Capture the cell that displays the provided text and extract its [X, Y] central coordinate. 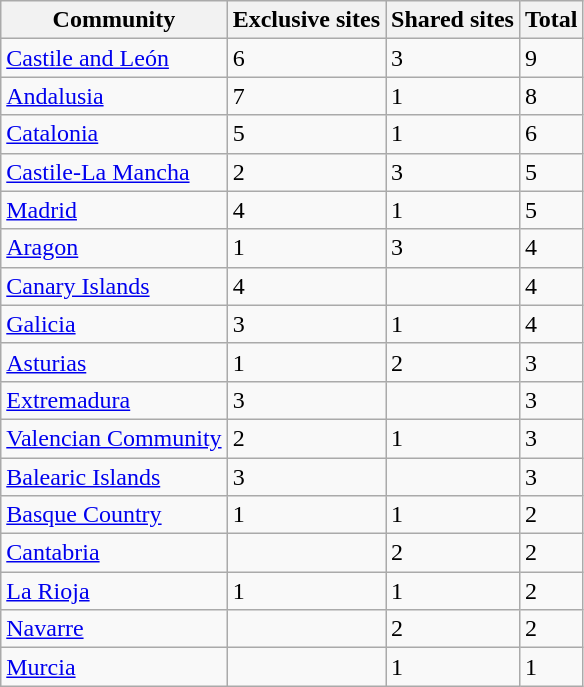
Madrid [114, 210]
Valencian Community [114, 438]
Cantabria [114, 553]
Shared sites [453, 20]
Castile and León [114, 58]
Murcia [114, 667]
Extremadura [114, 400]
Galicia [114, 324]
Asturias [114, 362]
Aragon [114, 248]
8 [551, 96]
Castile-La Mancha [114, 172]
9 [551, 58]
Balearic Islands [114, 477]
Community [114, 20]
La Rioja [114, 591]
7 [306, 96]
Navarre [114, 629]
Canary Islands [114, 286]
Total [551, 20]
Catalonia [114, 134]
Exclusive sites [306, 20]
Basque Country [114, 515]
Andalusia [114, 96]
